Locate the cell with the specified text and output its [x, y] center coordinate. 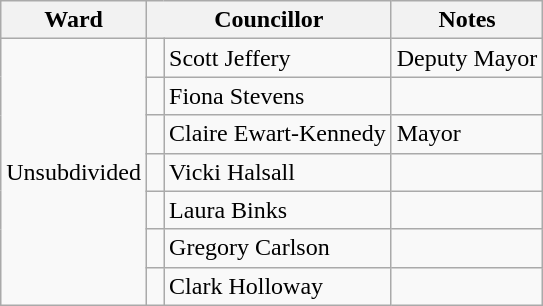
Clark Holloway [278, 286]
Vicki Halsall [278, 172]
Gregory Carlson [278, 248]
Scott Jeffery [278, 58]
Laura Binks [278, 210]
Deputy Mayor [467, 58]
Claire Ewart-Kennedy [278, 134]
Ward [74, 20]
Councillor [268, 20]
Mayor [467, 134]
Fiona Stevens [278, 96]
Unsubdivided [74, 172]
Notes [467, 20]
